Detect which cell encompasses the target text, then output its [x, y] center coordinate. 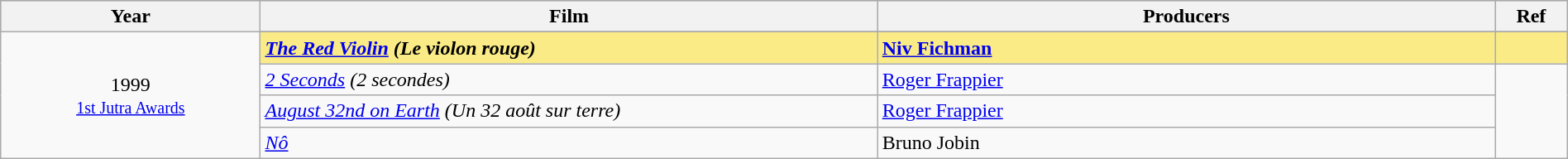
Year [131, 17]
Bruno Jobin [1186, 142]
1999 1st Jutra Awards [131, 95]
The Red Violin (Le violon rouge) [569, 48]
Producers [1186, 17]
Niv Fichman [1186, 48]
Nô [569, 142]
August 32nd on Earth (Un 32 août sur terre) [569, 111]
Film [569, 17]
Ref [1532, 17]
2 Seconds (2 secondes) [569, 79]
